From the cell containing the given text, extract its center point as (x, y) coordinate. 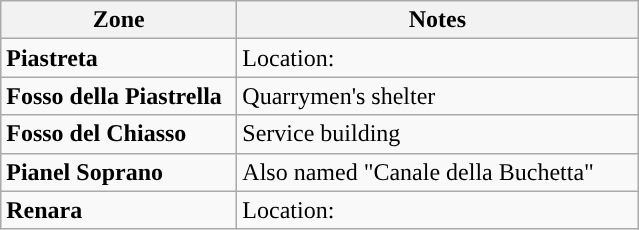
Quarrymen's shelter (438, 96)
Pianel Soprano (119, 172)
Zone (119, 20)
Renara (119, 210)
Piastreta (119, 58)
Notes (438, 20)
Service building (438, 134)
Fosso della Piastrella (119, 96)
Also named "Canale della Buchetta" (438, 172)
Fosso del Chiasso (119, 134)
